Output the [X, Y] coordinate of the center of the cell containing the given text.  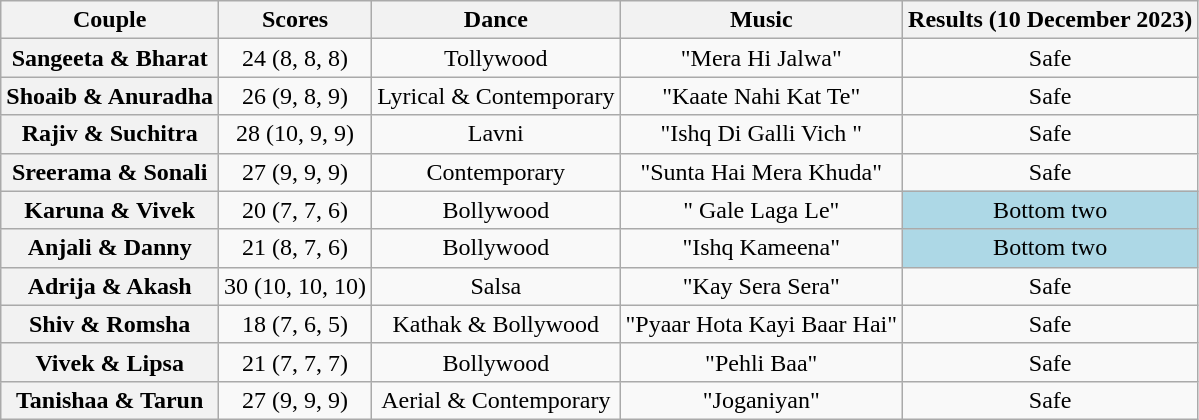
Lavni [496, 134]
20 (7, 7, 6) [296, 210]
"Kay Sera Sera" [762, 286]
"Sunta Hai Mera Khuda" [762, 172]
Aerial & Contemporary [496, 400]
21 (7, 7, 7) [296, 362]
Music [762, 20]
Tanishaa & Tarun [110, 400]
Sreerama & Sonali [110, 172]
Rajiv & Suchitra [110, 134]
18 (7, 6, 5) [296, 324]
"Ishq Kameena" [762, 248]
Shiv & Romsha [110, 324]
"Pehli Baa" [762, 362]
" Gale Laga Le" [762, 210]
Tollywood [496, 58]
Karuna & Vivek [110, 210]
Shoaib & Anuradha [110, 96]
Scores [296, 20]
Sangeeta & Bharat [110, 58]
Kathak & Bollywood [496, 324]
Results (10 December 2023) [1050, 20]
"Kaate Nahi Kat Te" [762, 96]
Couple [110, 20]
21 (8, 7, 6) [296, 248]
30 (10, 10, 10) [296, 286]
"Pyaar Hota Kayi Baar Hai" [762, 324]
Vivek & Lipsa [110, 362]
"Ishq Di Galli Vich " [762, 134]
"Mera Hi Jalwa" [762, 58]
Dance [496, 20]
Lyrical & Contemporary [496, 96]
Anjali & Danny [110, 248]
"Joganiyan" [762, 400]
28 (10, 9, 9) [296, 134]
26 (9, 8, 9) [296, 96]
Salsa [496, 286]
Contemporary [496, 172]
24 (8, 8, 8) [296, 58]
Adrija & Akash [110, 286]
